Search for the cell housing the specified text and yield its [X, Y] center coordinate. 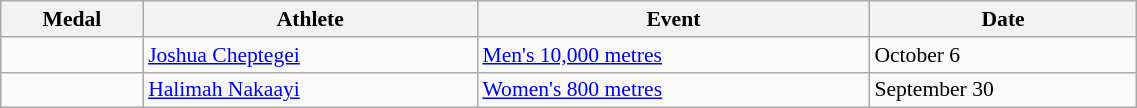
Event [673, 19]
September 30 [1002, 90]
Medal [72, 19]
Halimah Nakaayi [310, 90]
Women's 800 metres [673, 90]
Athlete [310, 19]
Date [1002, 19]
October 6 [1002, 55]
Joshua Cheptegei [310, 55]
Men's 10,000 metres [673, 55]
